Provide the (x, y) coordinate of the cell's center where the given text is located.  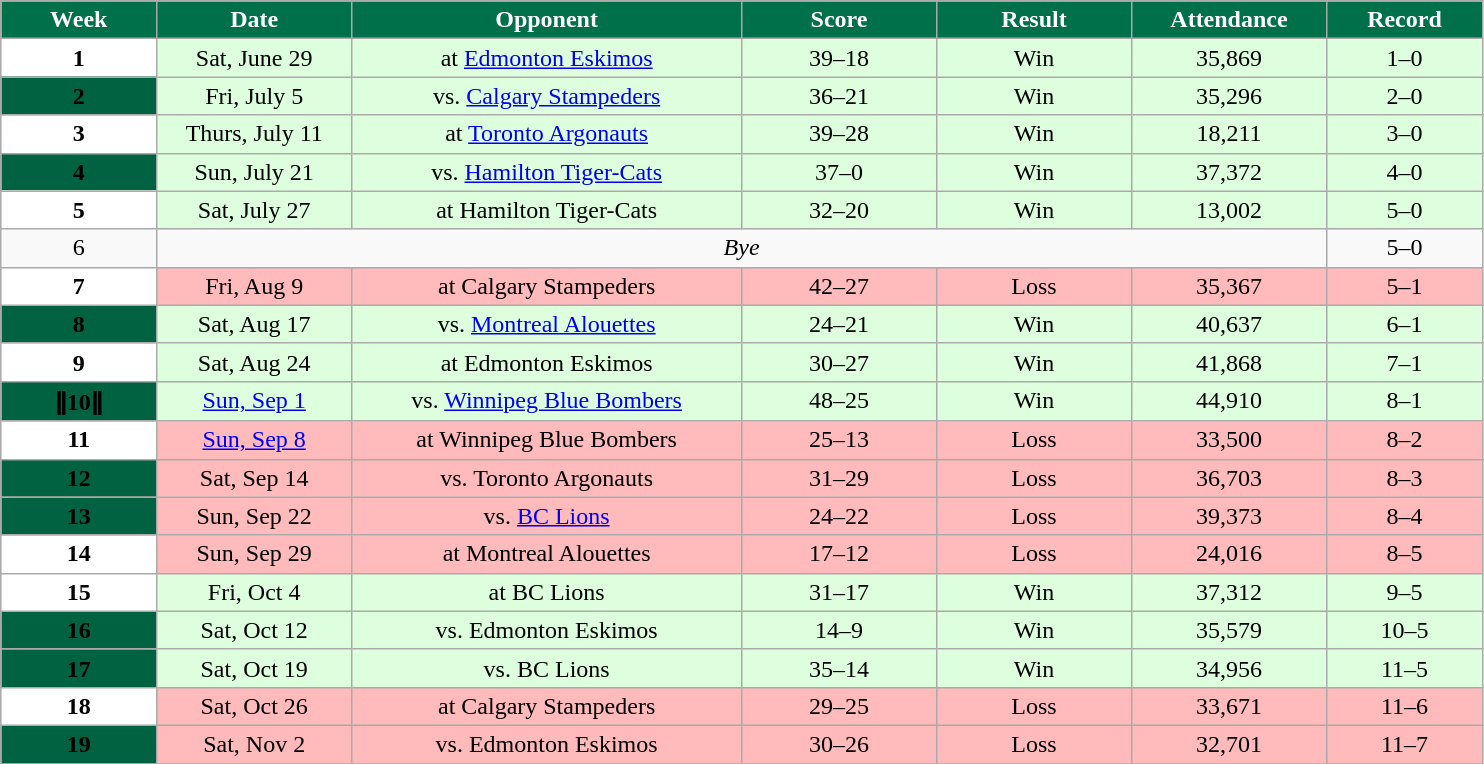
7–1 (1404, 362)
5 (79, 210)
at BC Lions (547, 592)
Record (1404, 20)
39–28 (840, 134)
25–13 (840, 440)
vs. Winnipeg Blue Bombers (547, 401)
2 (79, 96)
Sat, Nov 2 (254, 744)
at Winnipeg Blue Bombers (547, 440)
44,910 (1228, 401)
Date (254, 20)
36,703 (1228, 478)
14–9 (840, 630)
37–0 (840, 172)
10–5 (1404, 630)
34,956 (1228, 668)
11 (79, 440)
29–25 (840, 706)
24–21 (840, 324)
11–5 (1404, 668)
32,701 (1228, 744)
19 (79, 744)
Thurs, July 11 (254, 134)
13 (79, 516)
8–2 (1404, 440)
40,637 (1228, 324)
Sat, Oct 12 (254, 630)
Sat, Aug 17 (254, 324)
37,312 (1228, 592)
33,671 (1228, 706)
5–1 (1404, 286)
18,211 (1228, 134)
Fri, Oct 4 (254, 592)
at Toronto Argonauts (547, 134)
6 (79, 248)
at Hamilton Tiger-Cats (547, 210)
11–7 (1404, 744)
8–1 (1404, 401)
3–0 (1404, 134)
39–18 (840, 58)
1–0 (1404, 58)
8–3 (1404, 478)
14 (79, 554)
Score (840, 20)
35,367 (1228, 286)
30–26 (840, 744)
8 (79, 324)
ǁ10ǁ (79, 401)
vs. Toronto Argonauts (547, 478)
11–6 (1404, 706)
Sat, Sep 14 (254, 478)
32–20 (840, 210)
Bye (742, 248)
Sat, Oct 26 (254, 706)
2–0 (1404, 96)
16 (79, 630)
Sun, Sep 1 (254, 401)
6–1 (1404, 324)
Attendance (1228, 20)
13,002 (1228, 210)
Week (79, 20)
42–27 (840, 286)
Sun, Sep 22 (254, 516)
35,869 (1228, 58)
Sat, June 29 (254, 58)
37,372 (1228, 172)
Opponent (547, 20)
31–17 (840, 592)
Sun, Sep 8 (254, 440)
12 (79, 478)
Sun, July 21 (254, 172)
vs. Montreal Alouettes (547, 324)
41,868 (1228, 362)
9 (79, 362)
35–14 (840, 668)
Result (1034, 20)
17 (79, 668)
39,373 (1228, 516)
8–4 (1404, 516)
Sat, July 27 (254, 210)
18 (79, 706)
Fri, Aug 9 (254, 286)
30–27 (840, 362)
24,016 (1228, 554)
4–0 (1404, 172)
35,579 (1228, 630)
8–5 (1404, 554)
15 (79, 592)
48–25 (840, 401)
24–22 (840, 516)
3 (79, 134)
33,500 (1228, 440)
1 (79, 58)
7 (79, 286)
4 (79, 172)
17–12 (840, 554)
Sat, Oct 19 (254, 668)
35,296 (1228, 96)
31–29 (840, 478)
Sun, Sep 29 (254, 554)
Fri, July 5 (254, 96)
Sat, Aug 24 (254, 362)
36–21 (840, 96)
at Montreal Alouettes (547, 554)
vs. Calgary Stampeders (547, 96)
9–5 (1404, 592)
vs. Hamilton Tiger-Cats (547, 172)
